Return the (x, y) coordinate for the center point of the cell that contains the specified text.  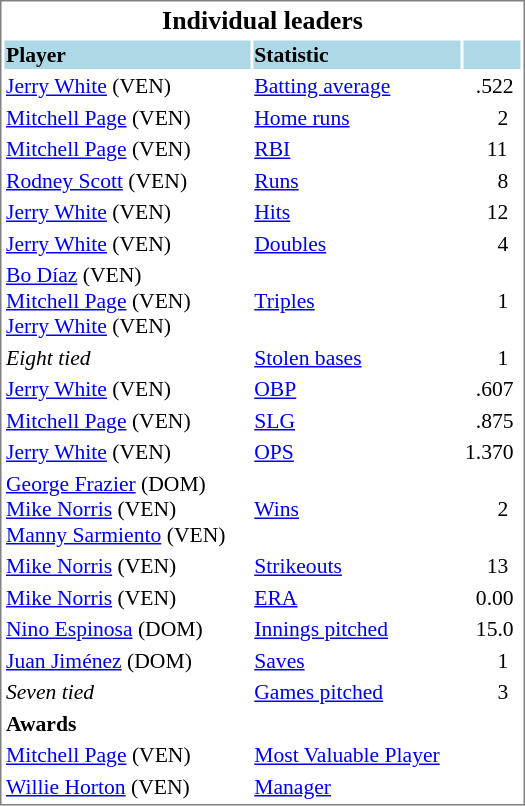
SLG (357, 420)
.607 (492, 389)
3 (492, 692)
Eight tied (126, 358)
Rodney Scott (VEN) (126, 180)
Innings pitched (357, 629)
Statistic (357, 54)
8 (492, 180)
0.00 (492, 598)
OBP (357, 389)
Doubles (357, 244)
1.370 (492, 452)
Individual leaders (262, 20)
Stolen bases (357, 358)
Wins (357, 510)
Home runs (357, 118)
Juan Jiménez (DOM) (126, 660)
13 (492, 566)
15.0 (492, 629)
Player (126, 54)
Triples (357, 301)
12 (492, 212)
Nino Espinosa (DOM) (126, 629)
Willie Horton (VEN) (126, 786)
Saves (357, 660)
Awards (126, 724)
Batting average (357, 86)
.875 (492, 420)
4 (492, 244)
Bo Díaz (VEN) Mitchell Page (VEN) Jerry White (VEN) (126, 301)
Runs (357, 180)
.522 (492, 86)
Strikeouts (357, 566)
ERA (357, 598)
Seven tied (126, 692)
RBI (357, 149)
Manager (357, 786)
11 (492, 149)
George Frazier (DOM) Mike Norris (VEN) Manny Sarmiento (VEN) (126, 510)
Games pitched (357, 692)
Most Valuable Player (357, 755)
OPS (357, 452)
Hits (357, 212)
